Capture the cell that displays the provided text and extract its (x, y) central coordinate. 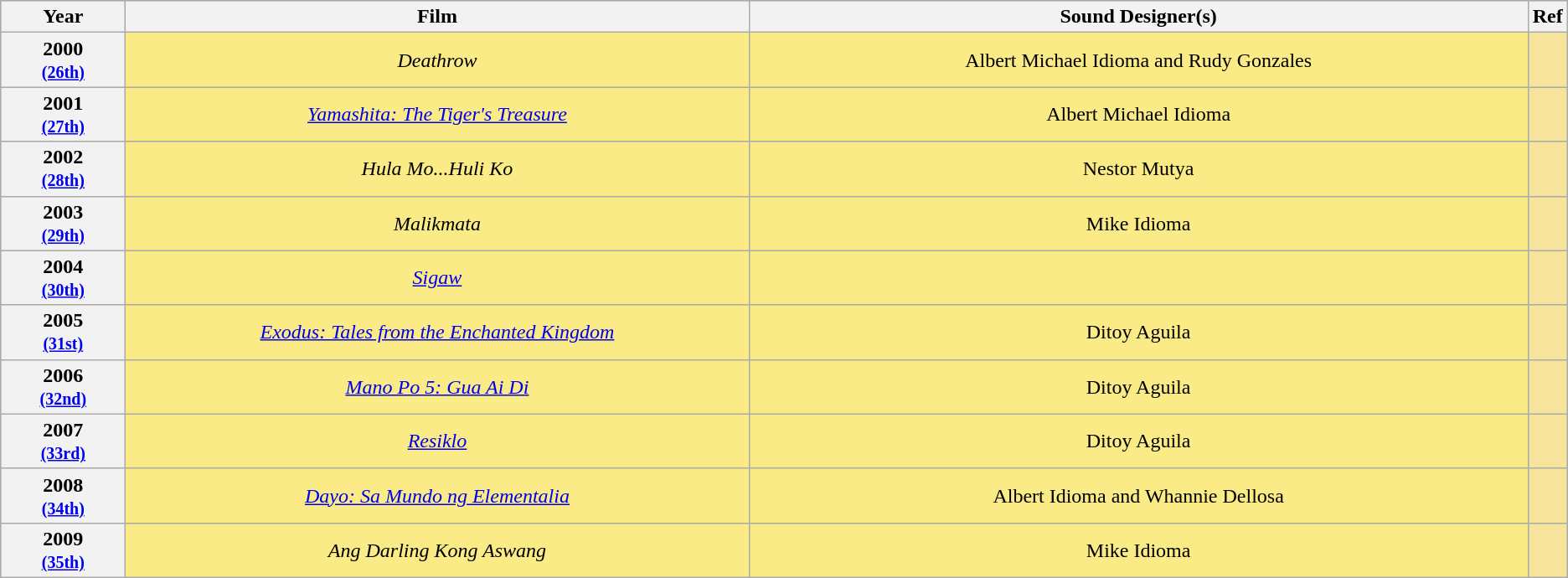
Year (64, 17)
Sound Designer(s) (1138, 17)
Albert Idioma and Whannie Dellosa (1138, 496)
Yamashita: The Tiger's Treasure (437, 114)
Ref (1548, 17)
Dayo: Sa Mundo ng Elementalia (437, 496)
2007 (33rd) (64, 441)
2001 (27th) (64, 114)
2008 (34th) (64, 496)
Resiklo (437, 441)
2000 (26th) (64, 60)
2009 (35th) (64, 550)
Albert Michael Idioma (1138, 114)
Malikmata (437, 223)
2006 (32nd) (64, 387)
Nestor Mutya (1138, 169)
2005 (31st) (64, 332)
Ang Darling Kong Aswang (437, 550)
Mano Po 5: Gua Ai Di (437, 387)
2004 (30th) (64, 278)
Exodus: Tales from the Enchanted Kingdom (437, 332)
Film (437, 17)
Deathrow (437, 60)
Hula Mo...Huli Ko (437, 169)
Albert Michael Idioma and Rudy Gonzales (1138, 60)
Sigaw (437, 278)
2002 (28th) (64, 169)
2003 (29th) (64, 223)
